Return the [x, y] coordinate for the center point of the cell that contains the specified text.  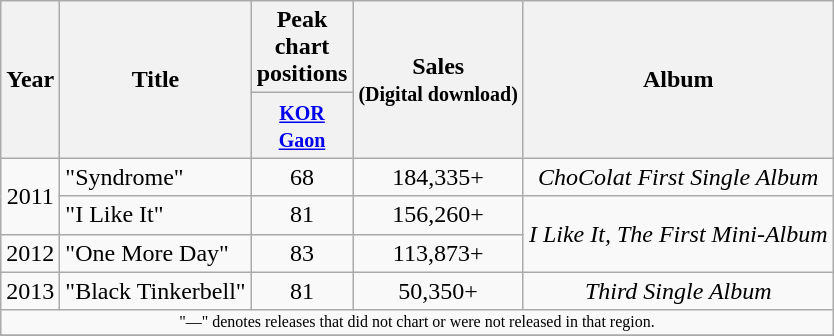
50,350+ [438, 291]
184,335+ [438, 177]
"I Like It" [156, 215]
2011 [30, 196]
ChoColat First Single Album [678, 177]
Title [156, 80]
"Black Tinkerbell" [156, 291]
Third Single Album [678, 291]
Sales(Digital download) [438, 80]
83 [302, 253]
"One More Day" [156, 253]
Album [678, 80]
Year [30, 80]
KORGaon [302, 126]
2012 [30, 253]
"Syndrome" [156, 177]
I Like It, The First Mini-Album [678, 234]
156,260+ [438, 215]
Peak chart positions [302, 47]
2013 [30, 291]
"—" denotes releases that did not chart or were not released in that region. [417, 322]
68 [302, 177]
113,873+ [438, 253]
